Return (X, Y) of the center of cell containing provided text 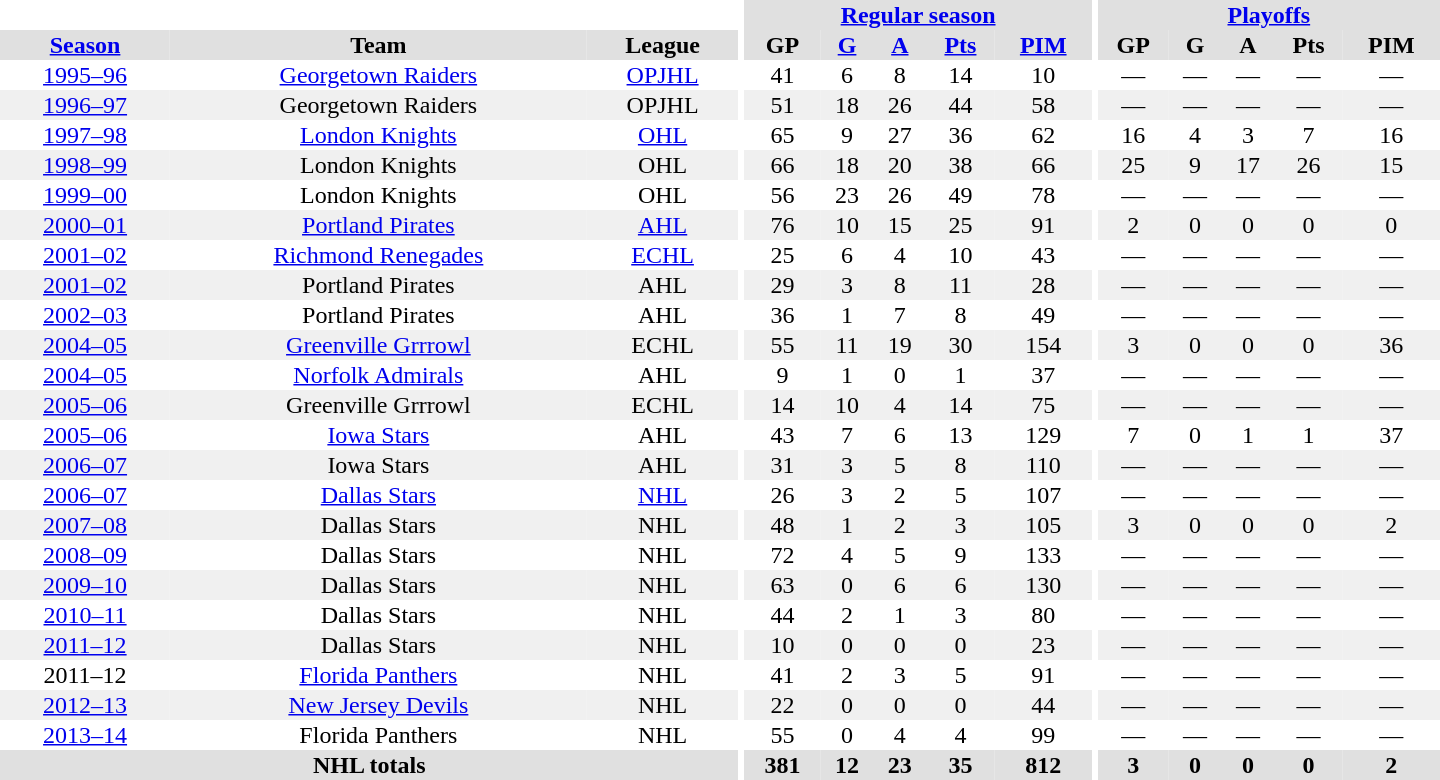
2008–09 (85, 555)
27 (900, 135)
30 (960, 345)
812 (1044, 765)
2000–01 (85, 225)
12 (848, 765)
110 (1044, 465)
80 (1044, 615)
65 (782, 135)
2012–13 (85, 705)
75 (1044, 405)
22 (782, 705)
51 (782, 105)
35 (960, 765)
28 (1044, 285)
78 (1044, 195)
72 (782, 555)
154 (1044, 345)
31 (782, 465)
1997–98 (85, 135)
Season (85, 45)
129 (1044, 435)
19 (900, 345)
2010–11 (85, 615)
20 (900, 165)
2013–14 (85, 735)
63 (782, 585)
Team (378, 45)
99 (1044, 735)
38 (960, 165)
58 (1044, 105)
105 (1044, 525)
Playoffs (1269, 15)
29 (782, 285)
76 (782, 225)
1999–00 (85, 195)
13 (960, 435)
1995–96 (85, 75)
107 (1044, 495)
1998–99 (85, 165)
48 (782, 525)
2007–08 (85, 525)
2002–03 (85, 315)
Regular season (918, 15)
1996–97 (85, 105)
62 (1044, 135)
17 (1248, 165)
133 (1044, 555)
Richmond Renegades (378, 255)
2009–10 (85, 585)
Norfolk Admirals (378, 375)
NHL totals (370, 765)
56 (782, 195)
League (663, 45)
381 (782, 765)
130 (1044, 585)
New Jersey Devils (378, 705)
